Determine the (X, Y) coordinate at the center of the cell enclosing the given text.  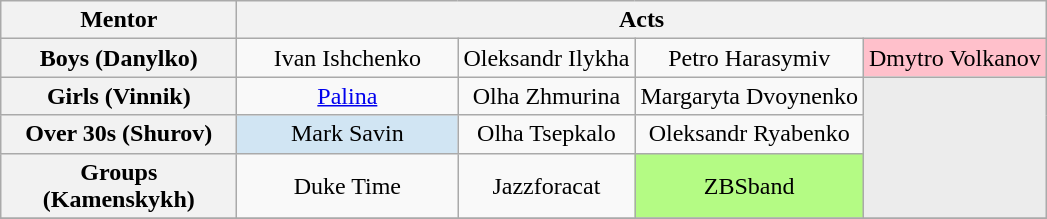
ZBSband (750, 186)
Petro Harasymiv (750, 58)
Duke Time (348, 186)
Oleksandr Ryabenko (750, 134)
Ivan Ishchenko (348, 58)
Mentor (119, 20)
Mark Savin (348, 134)
Acts (642, 20)
Olha Tsepkalo (546, 134)
Oleksandr Ilykha (546, 58)
Groups (Kamenskykh) (119, 186)
Dmytro Volkanov (954, 58)
Over 30s (Shurov) (119, 134)
Jazzforacat (546, 186)
Boys (Danylko) (119, 58)
Palina (348, 96)
Girls (Vinnik) (119, 96)
Olha Zhmurina (546, 96)
Margaryta Dvoynenko (750, 96)
